Pinpoint the cell where the given text exists, returning its [x, y] midpoint coordinate. 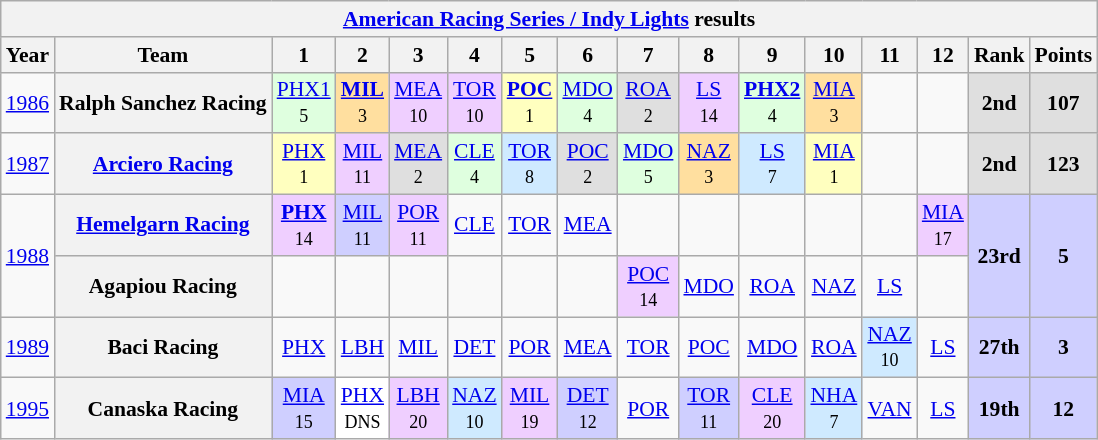
4 [474, 55]
NHA7 [834, 408]
TOR11 [708, 408]
27th [1000, 348]
PHX [304, 348]
POC2 [588, 164]
6 [588, 55]
TOR8 [530, 164]
PHX24 [772, 102]
CLE [474, 226]
VAN [889, 408]
ROA2 [648, 102]
10 [834, 55]
PHXDNS [362, 408]
Canaska Racing [163, 408]
Arciero Racing [163, 164]
LS14 [708, 102]
MEA2 [418, 164]
LBH20 [418, 408]
MIA1 [834, 164]
1 [304, 55]
MIA3 [834, 102]
MIL [418, 348]
1988 [28, 256]
Hemelgarn Racing [163, 226]
8 [708, 55]
CLE20 [772, 408]
DET [474, 348]
MEA10 [418, 102]
PHX1 [304, 164]
PHX14 [304, 226]
Year [28, 55]
Points [1063, 55]
23rd [1000, 256]
American Racing Series / Indy Lights results [549, 19]
Agapiou Racing [163, 286]
107 [1063, 102]
POC [708, 348]
19th [1000, 408]
NAZ [834, 286]
NAZ3 [708, 164]
Team [163, 55]
2 [362, 55]
123 [1063, 164]
MIL3 [362, 102]
MIL19 [530, 408]
7 [648, 55]
MDO5 [648, 164]
POC14 [648, 286]
POC1 [530, 102]
1995 [28, 408]
LS7 [772, 164]
MDO4 [588, 102]
MIA15 [304, 408]
Ralph Sanchez Racing [163, 102]
DET12 [588, 408]
POR11 [418, 226]
LBH [362, 348]
TOR10 [474, 102]
PHX15 [304, 102]
Baci Racing [163, 348]
CLE4 [474, 164]
9 [772, 55]
11 [889, 55]
1989 [28, 348]
1987 [28, 164]
Rank [1000, 55]
MIA17 [943, 226]
1986 [28, 102]
